For the text-containing cell, return its midpoint in [x, y] coordinate format. 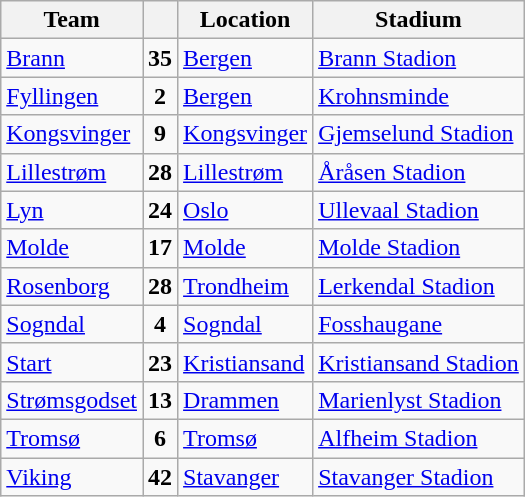
35 [160, 58]
Oslo [246, 210]
Trondheim [246, 286]
Location [246, 20]
Krohnsminde [419, 96]
Molde Stadion [419, 248]
Lerkendal Stadion [419, 286]
Gjemselund Stadion [419, 134]
Stavanger [246, 477]
2 [160, 96]
Viking [72, 477]
Brann Stadion [419, 58]
13 [160, 400]
6 [160, 438]
Team [72, 20]
Fosshaugane [419, 324]
Rosenborg [72, 286]
42 [160, 477]
Start [72, 362]
Lyn [72, 210]
Drammen [246, 400]
Alfheim Stadion [419, 438]
4 [160, 324]
Strømsgodset [72, 400]
Marienlyst Stadion [419, 400]
Åråsen Stadion [419, 172]
Fyllingen [72, 96]
23 [160, 362]
Ullevaal Stadion [419, 210]
Kristiansand [246, 362]
17 [160, 248]
Stadium [419, 20]
9 [160, 134]
Kristiansand Stadion [419, 362]
24 [160, 210]
Brann [72, 58]
Stavanger Stadion [419, 477]
